Locate the cell with the specified text and output its [x, y] center coordinate. 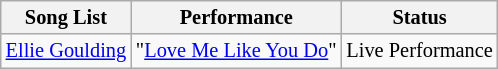
"Love Me Like You Do" [236, 51]
Performance [236, 17]
Ellie Goulding [66, 51]
Live Performance [419, 51]
Song List [66, 17]
Status [419, 17]
